Search for the cell housing the specified text and yield its (X, Y) center coordinate. 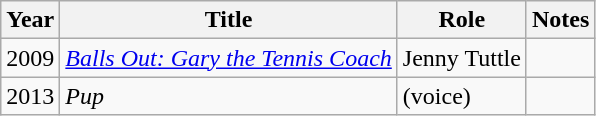
Balls Out: Gary the Tennis Coach (229, 58)
Notes (560, 20)
(voice) (462, 96)
Year (30, 20)
2009 (30, 58)
Role (462, 20)
Pup (229, 96)
Title (229, 20)
Jenny Tuttle (462, 58)
2013 (30, 96)
